Capture the cell that displays the provided text and extract its (x, y) central coordinate. 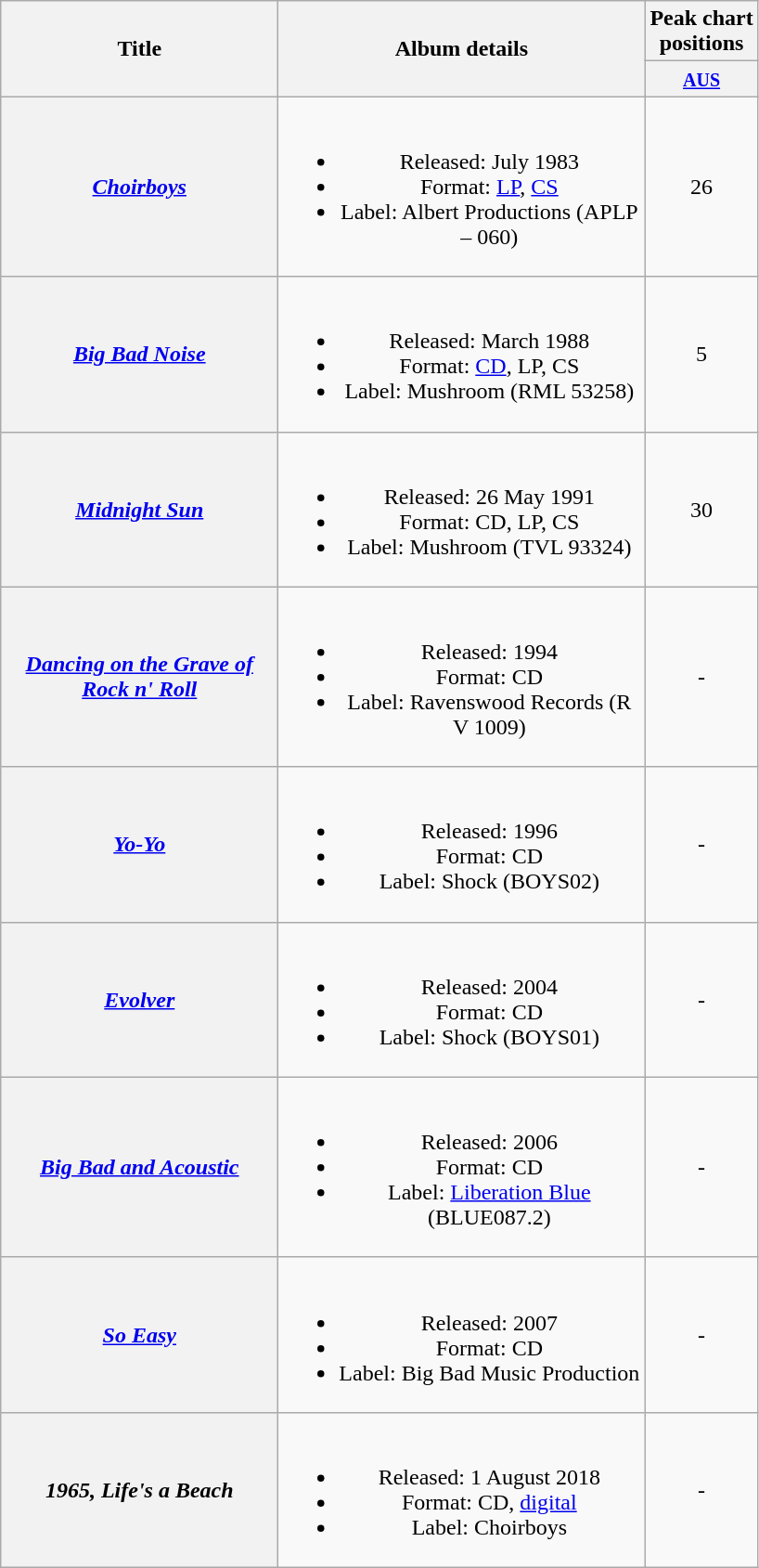
Album details (462, 48)
30 (701, 509)
Dancing on the Grave of Rock n' Roll (139, 677)
AUS (701, 79)
Yo-Yo (139, 845)
Released: 26 May 1991Format: CD, LP, CSLabel: Mushroom (TVL 93324) (462, 509)
26 (701, 187)
Released: July 1983Format: LP, CSLabel: Albert Productions (APLP – 060) (462, 187)
So Easy (139, 1335)
Midnight Sun (139, 509)
Released: March 1988Format: CD, LP, CSLabel: Mushroom (RML 53258) (462, 355)
Choirboys (139, 187)
5 (701, 355)
Title (139, 48)
Released: 1 August 2018Format: CD, digitalLabel: Choirboys (462, 1489)
Big Bad and Acoustic (139, 1167)
Released: 1994Format: CDLabel: Ravenswood Records (R V 1009) (462, 677)
Released: 1996Format: CDLabel: Shock (BOYS02) (462, 845)
Released: 2004Format: CDLabel: Shock (BOYS01) (462, 999)
Released: 2007Format: CDLabel: Big Bad Music Production (462, 1335)
Big Bad Noise (139, 355)
Evolver (139, 999)
Released: 2006Format: CDLabel: Liberation Blue (BLUE087.2) (462, 1167)
1965, Life's a Beach (139, 1489)
Peak chartpositions (701, 32)
